Return [X, Y] of the center of cell containing provided text 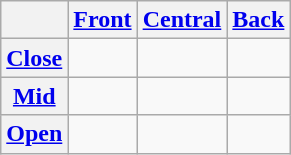
Open [34, 134]
Mid [34, 96]
Front [102, 20]
Back [258, 20]
Central [182, 20]
Close [34, 58]
